Search for the cell housing the specified text and yield its [X, Y] center coordinate. 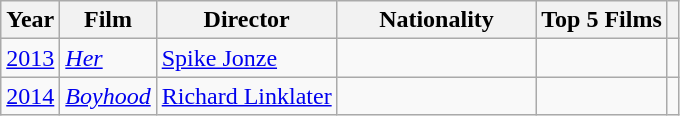
Top 5 Films [602, 20]
Nationality [436, 20]
Spike Jonze [246, 58]
2013 [30, 58]
Director [246, 20]
Year [30, 20]
Boyhood [108, 96]
2014 [30, 96]
Her [108, 58]
Richard Linklater [246, 96]
Film [108, 20]
